Capture the cell that displays the provided text and extract its [x, y] central coordinate. 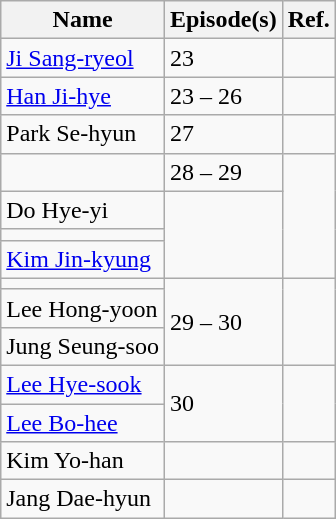
Kim Jin-kyung [83, 259]
Lee Bo-hee [83, 423]
Park Se-hyun [83, 134]
Lee Hong-yoon [83, 308]
29 – 30 [223, 322]
30 [223, 403]
Lee Hye-sook [83, 384]
27 [223, 134]
Ref. [308, 20]
Jang Dae-hyun [83, 499]
Episode(s) [223, 20]
Jung Seung-soo [83, 346]
Name [83, 20]
28 – 29 [223, 172]
Kim Yo-han [83, 461]
23 [223, 58]
23 – 26 [223, 96]
Ji Sang-ryeol [83, 58]
Do Hye-yi [83, 210]
Han Ji-hye [83, 96]
